Identify which cell holds the provided text, then report its (X, Y) central coordinate. 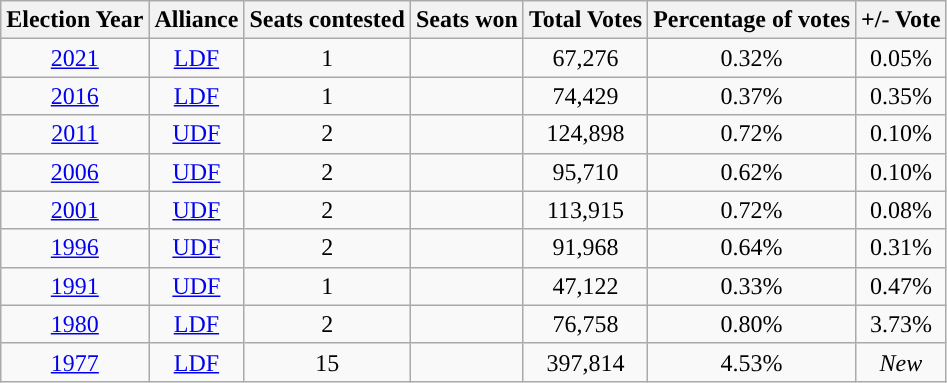
113,915 (585, 210)
0.47% (902, 286)
Seats won (466, 20)
1977 (75, 362)
2001 (75, 210)
0.62% (752, 172)
124,898 (585, 134)
0.32% (752, 58)
1991 (75, 286)
0.33% (752, 286)
Seats contested (327, 20)
Election Year (75, 20)
0.05% (902, 58)
0.37% (752, 96)
Alliance (196, 20)
Total Votes (585, 20)
74,429 (585, 96)
0.08% (902, 210)
4.53% (752, 362)
397,814 (585, 362)
Percentage of votes (752, 20)
2006 (75, 172)
1980 (75, 324)
95,710 (585, 172)
0.35% (902, 96)
0.31% (902, 248)
0.80% (752, 324)
2011 (75, 134)
0.64% (752, 248)
3.73% (902, 324)
1996 (75, 248)
15 (327, 362)
76,758 (585, 324)
67,276 (585, 58)
+/- Vote (902, 20)
2016 (75, 96)
91,968 (585, 248)
47,122 (585, 286)
New (902, 362)
2021 (75, 58)
